Search for the cell housing the specified text and yield its [x, y] center coordinate. 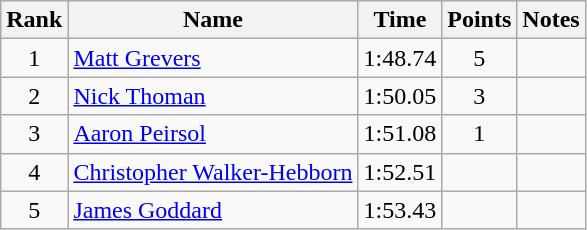
Time [400, 20]
Points [480, 20]
2 [34, 96]
Christopher Walker-Hebborn [213, 172]
1:51.08 [400, 134]
Nick Thoman [213, 96]
James Goddard [213, 210]
1:53.43 [400, 210]
Aaron Peirsol [213, 134]
4 [34, 172]
Matt Grevers [213, 58]
1:48.74 [400, 58]
1:52.51 [400, 172]
Notes [551, 20]
Rank [34, 20]
Name [213, 20]
1:50.05 [400, 96]
